Extract the (X, Y) coordinate from the center of the cell holding the provided text.  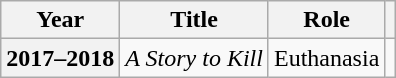
Year (60, 20)
A Story to Kill (194, 58)
2017–2018 (60, 58)
Euthanasia (326, 58)
Role (326, 20)
Title (194, 20)
